From the cell containing the given text, extract its center point as (X, Y) coordinate. 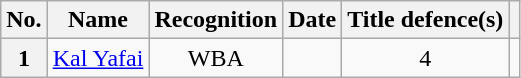
Recognition (216, 20)
Date (312, 20)
Name (98, 20)
Title defence(s) (426, 20)
Kal Yafai (98, 58)
No. (24, 20)
WBA (216, 58)
1 (24, 58)
4 (426, 58)
